Scan for the cell matching the given text and deliver its [x, y] coordinate at center. 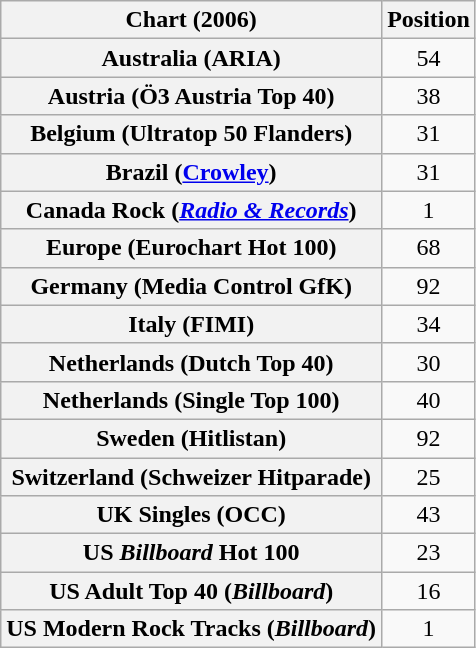
16 [429, 591]
68 [429, 248]
54 [429, 58]
Chart (2006) [192, 20]
Germany (Media Control GfK) [192, 286]
Australia (ARIA) [192, 58]
40 [429, 400]
UK Singles (OCC) [192, 515]
Switzerland (Schweizer Hitparade) [192, 477]
US Billboard Hot 100 [192, 553]
Sweden (Hitlistan) [192, 438]
Europe (Eurochart Hot 100) [192, 248]
US Modern Rock Tracks (Billboard) [192, 629]
Netherlands (Dutch Top 40) [192, 362]
Italy (FIMI) [192, 324]
Belgium (Ultratop 50 Flanders) [192, 134]
Brazil (Crowley) [192, 172]
30 [429, 362]
34 [429, 324]
Austria (Ö3 Austria Top 40) [192, 96]
25 [429, 477]
Canada Rock (Radio & Records) [192, 210]
23 [429, 553]
US Adult Top 40 (Billboard) [192, 591]
43 [429, 515]
Position [429, 20]
Netherlands (Single Top 100) [192, 400]
38 [429, 96]
